Find where the given text appears and provide that cell's center as [x, y] coordinate. 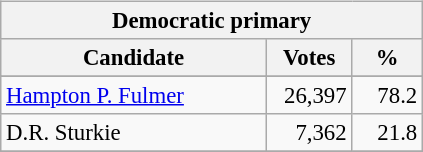
Democratic primary [212, 21]
D.R. Sturkie [134, 133]
26,397 [309, 96]
78.2 [388, 96]
21.8 [388, 133]
Hampton P. Fulmer [134, 96]
7,362 [309, 133]
Votes [309, 58]
Candidate [134, 58]
% [388, 58]
